Capture the cell that displays the provided text and extract its [x, y] central coordinate. 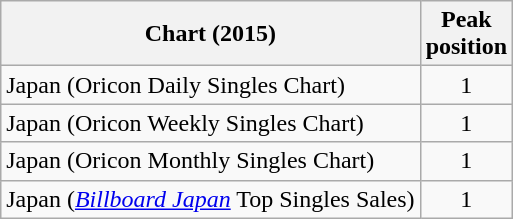
Japan (Oricon Daily Singles Chart) [210, 85]
Peakposition [466, 34]
Japan (Billboard Japan Top Singles Sales) [210, 199]
Japan (Oricon Weekly Singles Chart) [210, 123]
Chart (2015) [210, 34]
Japan (Oricon Monthly Singles Chart) [210, 161]
